Return the (x, y) coordinate for the center point of the cell that contains the specified text.  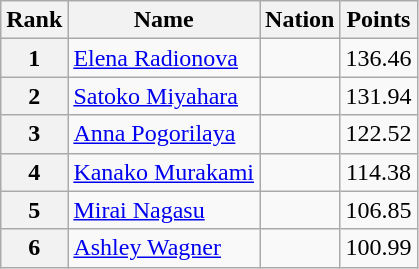
1 (34, 58)
Ashley Wagner (164, 248)
Rank (34, 20)
100.99 (378, 248)
122.52 (378, 134)
Satoko Miyahara (164, 96)
Anna Pogorilaya (164, 134)
3 (34, 134)
4 (34, 172)
136.46 (378, 58)
Name (164, 20)
2 (34, 96)
106.85 (378, 210)
Elena Radionova (164, 58)
131.94 (378, 96)
6 (34, 248)
Kanako Murakami (164, 172)
Nation (300, 20)
Mirai Nagasu (164, 210)
114.38 (378, 172)
Points (378, 20)
5 (34, 210)
